Capture the cell that displays the provided text and extract its [x, y] central coordinate. 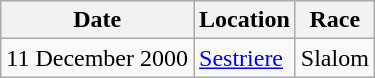
Slalom [334, 58]
Location [245, 20]
Race [334, 20]
11 December 2000 [98, 58]
Sestriere [245, 58]
Date [98, 20]
